Extract the [X, Y] coordinate from the center of the cell holding the provided text.  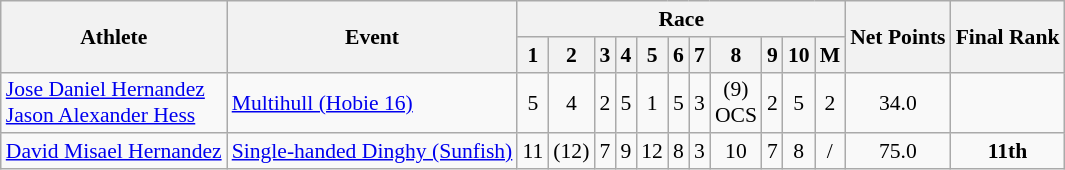
34.0 [898, 102]
11 [532, 152]
12 [652, 152]
75.0 [898, 152]
6 [678, 55]
Final Rank [1008, 36]
Race [681, 19]
/ [830, 152]
Net Points [898, 36]
(9)OCS [736, 102]
Jose Daniel HernandezJason Alexander Hess [114, 102]
(12) [571, 152]
Athlete [114, 36]
Single-handed Dinghy (Sunfish) [372, 152]
Event [372, 36]
David Misael Hernandez [114, 152]
Multihull (Hobie 16) [372, 102]
11th [1008, 152]
M [830, 55]
